Search for the cell housing the specified text and yield its [x, y] center coordinate. 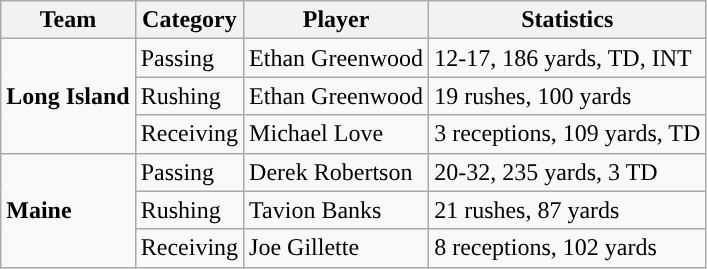
Category [189, 20]
Derek Robertson [336, 172]
Michael Love [336, 134]
Joe Gillette [336, 248]
Statistics [568, 20]
Team [68, 20]
19 rushes, 100 yards [568, 96]
Long Island [68, 96]
8 receptions, 102 yards [568, 248]
Maine [68, 210]
Tavion Banks [336, 210]
3 receptions, 109 yards, TD [568, 134]
Player [336, 20]
21 rushes, 87 yards [568, 210]
20-32, 235 yards, 3 TD [568, 172]
12-17, 186 yards, TD, INT [568, 58]
